Scan for the cell matching the given text and deliver its [x, y] coordinate at center. 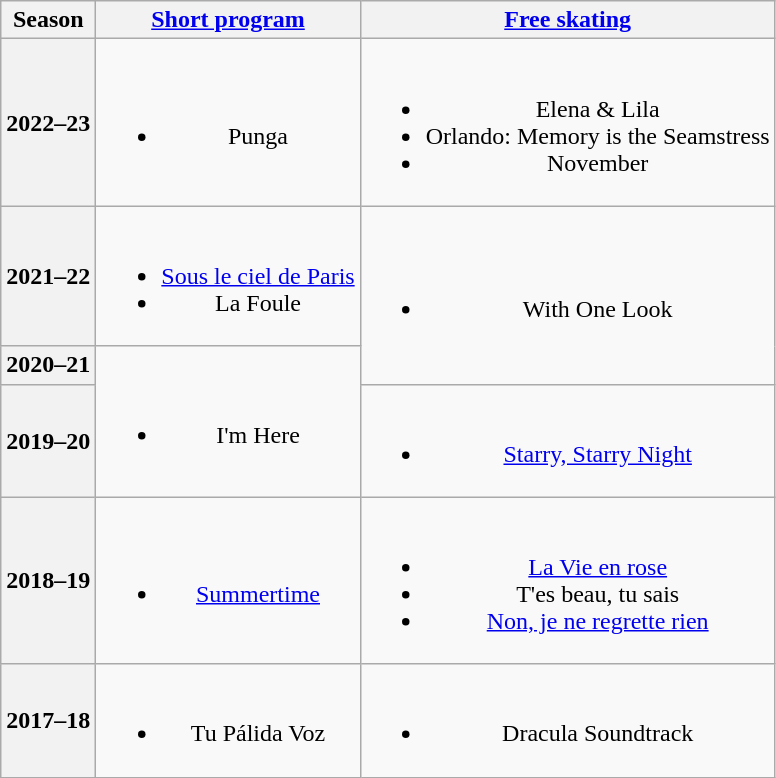
I'm Here [228, 422]
Sous le ciel de ParisLa Foule [228, 276]
2022–23 [48, 122]
Short program [228, 20]
Tu Pálida Voz [228, 720]
2017–18 [48, 720]
With One Look [568, 295]
Season [48, 20]
Dracula Soundtrack [568, 720]
Punga [228, 122]
2020–21 [48, 365]
La Vie en rose T'es beau, tu sais Non, je ne regrette rien [568, 580]
Starry, Starry Night [568, 440]
2019–20 [48, 440]
Free skating [568, 20]
2018–19 [48, 580]
Summertime [228, 580]
Elena & LilaOrlando: Memory is the Seamstress November [568, 122]
2021–22 [48, 276]
